Locate the cell with the specified text and output its [x, y] center coordinate. 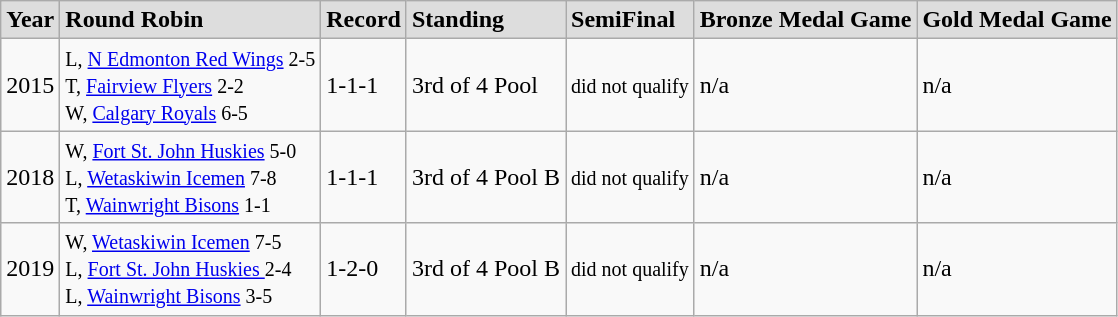
Bronze Medal Game [806, 20]
2015 [30, 85]
W, Fort St. John Huskies 5-0L, Wetaskiwin Icemen 7-8T, Wainwright Bisons 1-1 [190, 177]
2019 [30, 269]
Gold Medal Game [1017, 20]
1-2-0 [364, 269]
Standing [486, 20]
Round Robin [190, 20]
2018 [30, 177]
L, N Edmonton Red Wings 2-5T, Fairview Flyers 2-2W, Calgary Royals 6-5 [190, 85]
3rd of 4 Pool [486, 85]
W, Wetaskiwin Icemen 7-5L, Fort St. John Huskies 2-4L, Wainwright Bisons 3-5 [190, 269]
SemiFinal [630, 20]
Year [30, 20]
Record [364, 20]
